Extract the [x, y] coordinate from the center of the cell holding the provided text.  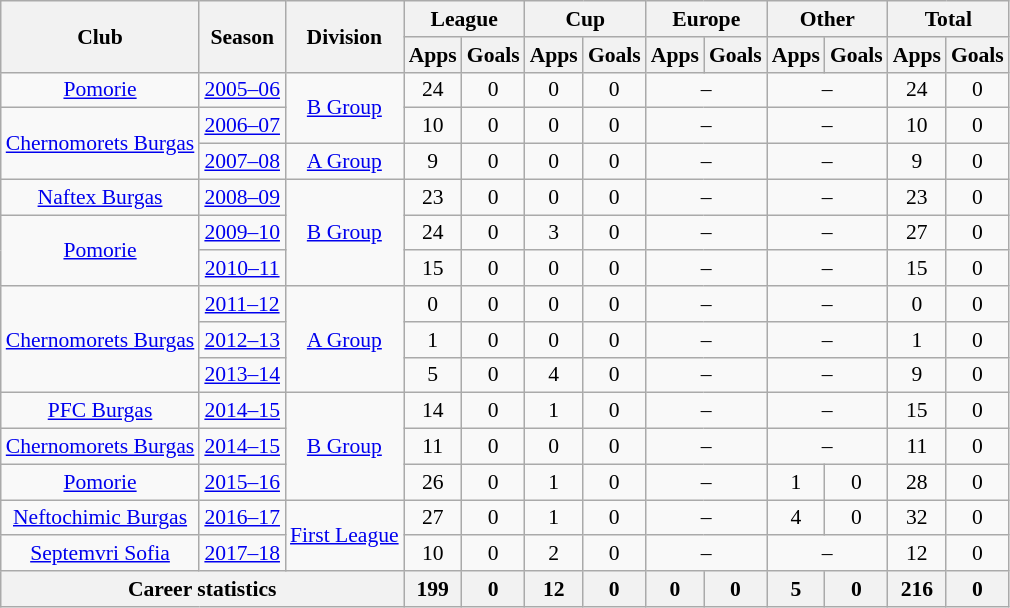
2017–18 [242, 554]
Season [242, 36]
199 [433, 589]
Career statistics [202, 589]
2006–07 [242, 126]
First League [344, 536]
2013–14 [242, 375]
Club [100, 36]
Other [828, 19]
League [464, 19]
26 [433, 482]
2009–10 [242, 233]
28 [917, 482]
Europe [706, 19]
Cup [586, 19]
PFC Burgas [100, 411]
3 [554, 233]
216 [917, 589]
2007–08 [242, 162]
Division [344, 36]
14 [433, 411]
2016–17 [242, 518]
2008–09 [242, 197]
Total [948, 19]
2011–12 [242, 304]
Naftex Burgas [100, 197]
32 [917, 518]
2015–16 [242, 482]
2010–11 [242, 269]
Neftochimic Burgas [100, 518]
Septemvri Sofia [100, 554]
2 [554, 554]
2012–13 [242, 340]
2005–06 [242, 90]
